Provide the [x, y] coordinate of the cell's center where the given text is located.  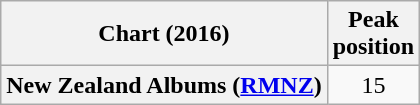
New Zealand Albums (RMNZ) [164, 85]
15 [373, 85]
Chart (2016) [164, 34]
Peak position [373, 34]
